Provide the (X, Y) coordinate of the cell's center where the given text is located.  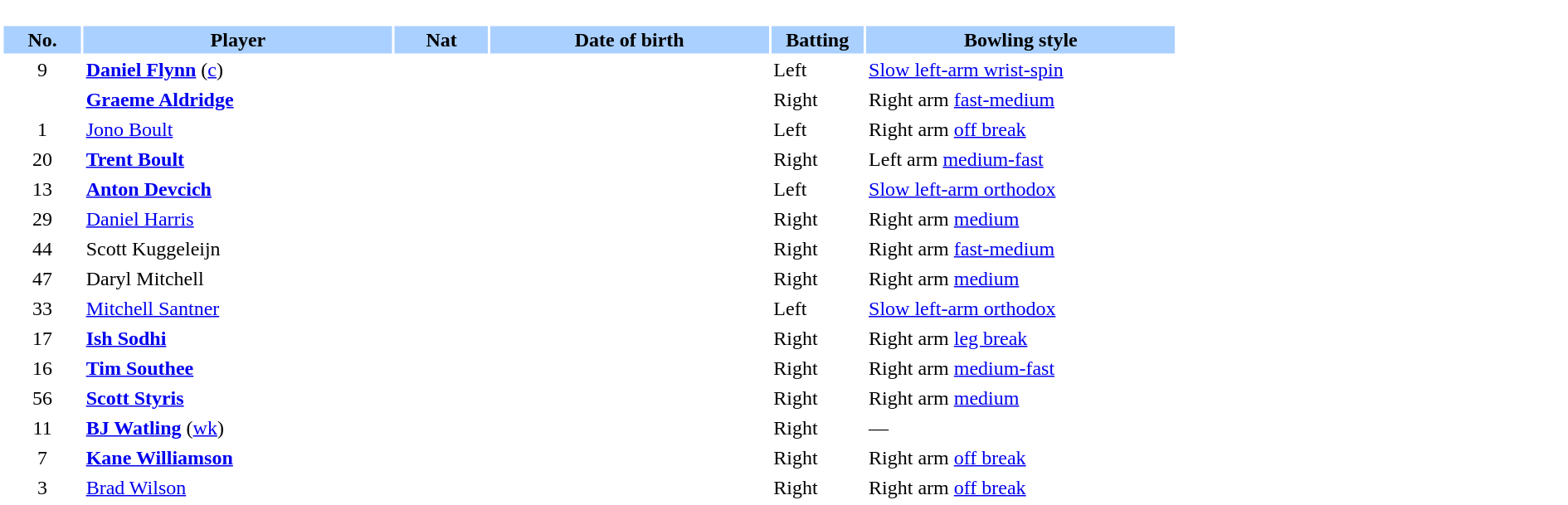
3 (41, 488)
11 (41, 428)
Bowling style (1020, 40)
Right arm medium-fast (1020, 368)
7 (41, 458)
Mitchell Santner (239, 308)
Left arm medium-fast (1020, 159)
Brad Wilson (239, 488)
Daniel Harris (239, 219)
— (1020, 428)
Tim Southee (239, 368)
Trent Boult (239, 159)
1 (41, 129)
Daniel Flynn (c) (239, 70)
Graeme Aldridge (239, 100)
BJ Watling (wk) (239, 428)
20 (41, 159)
Scott Styris (239, 398)
Jono Boult (239, 129)
Scott Kuggeleijn (239, 249)
16 (41, 368)
29 (41, 219)
56 (41, 398)
47 (41, 279)
Right arm leg break (1020, 338)
Kane Williamson (239, 458)
Player (239, 40)
Batting (817, 40)
13 (41, 189)
Date of birth (629, 40)
17 (41, 338)
Nat (441, 40)
9 (41, 70)
No. (41, 40)
44 (41, 249)
Daryl Mitchell (239, 279)
Anton Devcich (239, 189)
Slow left-arm wrist-spin (1020, 70)
33 (41, 308)
Ish Sodhi (239, 338)
